Capture the cell that displays the provided text and extract its (x, y) central coordinate. 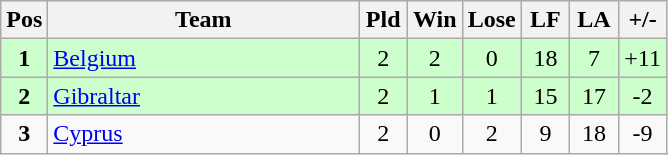
Team (204, 20)
LF (546, 20)
Gibraltar (204, 96)
Lose (492, 20)
7 (594, 58)
17 (594, 96)
Pld (384, 20)
-9 (642, 134)
+/- (642, 20)
15 (546, 96)
Pos (24, 20)
+11 (642, 58)
Belgium (204, 58)
LA (594, 20)
-2 (642, 96)
Cyprus (204, 134)
3 (24, 134)
Win (434, 20)
9 (546, 134)
